Capture the cell that displays the provided text and extract its [X, Y] central coordinate. 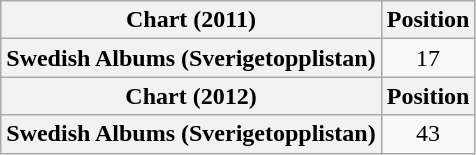
17 [428, 58]
43 [428, 134]
Chart (2011) [191, 20]
Chart (2012) [191, 96]
